Search for the cell housing the specified text and yield its [X, Y] center coordinate. 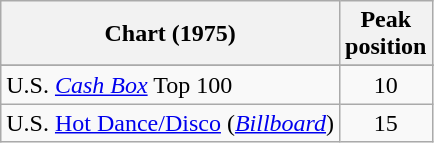
U.S. Cash Box Top 100 [170, 85]
10 [386, 85]
15 [386, 123]
U.S. Hot Dance/Disco (Billboard) [170, 123]
Chart (1975) [170, 34]
Peakposition [386, 34]
